Provide the (x, y) coordinate of the cell's center where the given text is located.  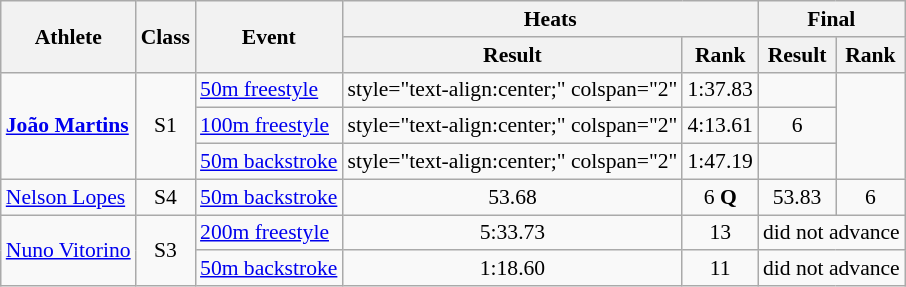
200m freestyle (268, 233)
53.68 (512, 197)
100m freestyle (268, 126)
Event (268, 36)
4:13.61 (720, 126)
13 (720, 233)
11 (720, 269)
Nelson Lopes (68, 197)
5:33.73 (512, 233)
João Martins (68, 126)
Nuno Vitorino (68, 250)
1:37.83 (720, 90)
50m freestyle (268, 90)
Class (166, 36)
Heats (550, 19)
1:47.19 (720, 162)
53.83 (797, 197)
Athlete (68, 36)
1:18.60 (512, 269)
S4 (166, 197)
S3 (166, 250)
S1 (166, 126)
Final (832, 19)
6 Q (720, 197)
